Detect which cell encompasses the target text, then output its [x, y] center coordinate. 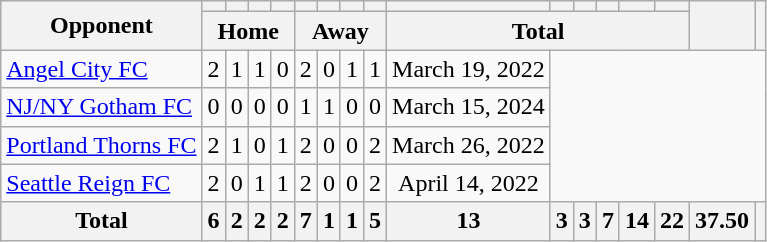
14 [636, 221]
Portland Thorns FC [102, 145]
Opponent [102, 26]
13 [469, 221]
Home [248, 31]
April 14, 2022 [469, 183]
March 26, 2022 [469, 145]
March 19, 2022 [469, 69]
Seattle Reign FC [102, 183]
NJ/NY Gotham FC [102, 107]
Away [340, 31]
March 15, 2024 [469, 107]
6 [214, 221]
37.50 [722, 221]
Angel City FC [102, 69]
22 [672, 221]
5 [374, 221]
